Extract the [X, Y] coordinate from the center of the cell holding the provided text.  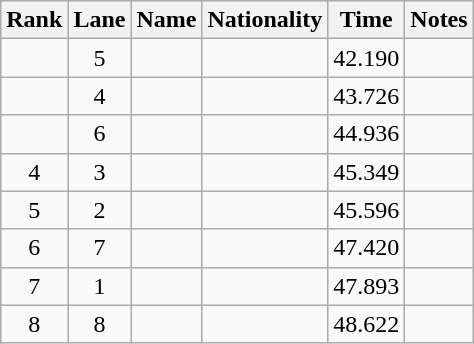
Time [366, 20]
45.349 [366, 172]
2 [100, 210]
48.622 [366, 324]
Name [166, 20]
Nationality [265, 20]
3 [100, 172]
43.726 [366, 96]
47.420 [366, 248]
45.596 [366, 210]
44.936 [366, 134]
47.893 [366, 286]
Rank [34, 20]
1 [100, 286]
42.190 [366, 58]
Lane [100, 20]
Notes [439, 20]
